Search for the cell housing the specified text and yield its (X, Y) center coordinate. 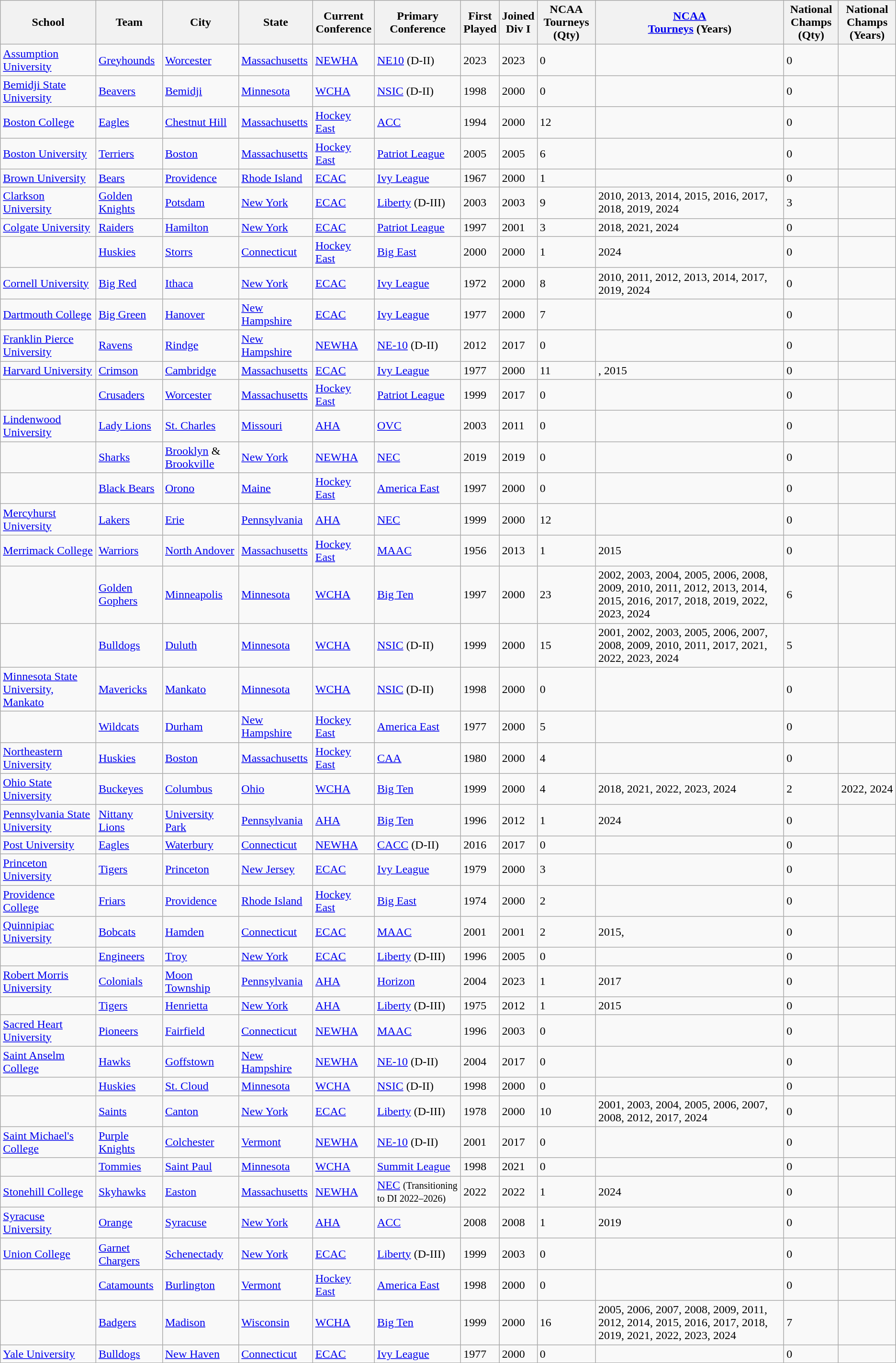
2011 (518, 426)
Joined Div I (518, 22)
1978 (480, 1111)
Crusaders (129, 395)
Waterbury (200, 845)
Quinnipiac University (48, 932)
FirstPlayed (480, 22)
New Jersey (276, 869)
NCAATourneys (Qty) (566, 22)
Canton (200, 1111)
Tommies (129, 1167)
NationalChamps (Years) (867, 22)
Wisconsin (276, 1322)
NCAATourneys (Years) (689, 22)
Boston University (48, 153)
Big Green (129, 314)
Missouri (276, 426)
Robert Morris University (48, 981)
16 (566, 1322)
10 (566, 1111)
Maine (276, 488)
Engineers (129, 957)
Syracuse (200, 1222)
, 2015 (689, 370)
Yale University (48, 1354)
Friars (129, 901)
Black Bears (129, 488)
2010, 2011, 2012, 2013, 2014, 2017, 2019, 2024 (689, 283)
Hamilton (200, 227)
City (200, 22)
Badgers (129, 1322)
Schenectady (200, 1254)
2001, 2003, 2004, 2005, 2006, 2007, 2008, 2012, 2017, 2024 (689, 1111)
Purple Knights (129, 1142)
Saint Michael's College (48, 1142)
Providence College (48, 901)
Beavers (129, 91)
2018, 2021, 2024 (689, 227)
Goffstown (200, 1061)
Bemidji State University (48, 91)
Clarkson University (48, 203)
Orono (200, 488)
Boston College (48, 123)
Durham (200, 726)
Harvard University (48, 370)
Mankato (200, 689)
1980 (480, 758)
Garnet Chargers (129, 1254)
New Haven (200, 1354)
Sharks (129, 458)
1956 (480, 550)
St. Cloud (200, 1086)
Columbus (200, 789)
Golden Gophers (129, 594)
Fairfield (200, 1031)
23 (566, 594)
Saint Paul (200, 1167)
1972 (480, 283)
2015, (689, 932)
1979 (480, 869)
Burlington (200, 1285)
Hamden (200, 932)
Chestnut Hill (200, 123)
Lady Lions (129, 426)
Saints (129, 1111)
Dartmouth College (48, 314)
Greyhounds (129, 60)
Princeton University (48, 869)
Bears (129, 178)
Terriers (129, 153)
Lindenwood University (48, 426)
Post University (48, 845)
School (48, 22)
Buckeyes (129, 789)
Minneapolis (200, 594)
Moon Township (200, 981)
Pennsylvania State University (48, 820)
Ohio (276, 789)
Big Red (129, 283)
Brown University (48, 178)
Hanover (200, 314)
Erie (200, 520)
Bobcats (129, 932)
Team (129, 22)
Easton (200, 1192)
University Park (200, 820)
Mercyhurst University (48, 520)
Ohio State University (48, 789)
Skyhawks (129, 1192)
Franklin Pierce University (48, 346)
Catamounts (129, 1285)
Minnesota State University, Mankato (48, 689)
Stonehill College (48, 1192)
1994 (480, 123)
CurrentConference (344, 22)
Potsdam (200, 203)
St. Charles (200, 426)
2010, 2013, 2014, 2015, 2016, 2017, 2018, 2019, 2024 (689, 203)
Colonials (129, 981)
Golden Knights (129, 203)
Sacred Heart University (48, 1031)
Nittany Lions (129, 820)
Bemidji (200, 91)
Mavericks (129, 689)
2005, 2006, 2007, 2008, 2009, 2011, 2012, 2014, 2015, 2016, 2017, 2018, 2019, 2021, 2022, 2023, 2024 (689, 1322)
Pioneers (129, 1031)
Hawks (129, 1061)
15 (566, 645)
Merrimack College (48, 550)
1974 (480, 901)
Cambridge (200, 370)
Ravens (129, 346)
Colchester (200, 1142)
1975 (480, 1006)
2022, 2024 (867, 789)
Assumption University (48, 60)
Lakers (129, 520)
Cornell University (48, 283)
Colgate University (48, 227)
2013 (518, 550)
Princeton (200, 869)
Warriors (129, 550)
Wildcats (129, 726)
2021 (518, 1167)
Union College (48, 1254)
Madison (200, 1322)
Syracuse University (48, 1222)
NEC (Transitioning to DI 2022–2026) (417, 1192)
1967 (480, 178)
Henrietta (200, 1006)
Summit League (417, 1167)
Horizon (417, 981)
CACC (D-II) (417, 845)
2001, 2002, 2003, 2005, 2006, 2007, 2008, 2009, 2010, 2011, 2017, 2021, 2022, 2023, 2024 (689, 645)
State (276, 22)
PrimaryConference (417, 22)
Rindge (200, 346)
NE10 (D-II) (417, 60)
Orange (129, 1222)
Raiders (129, 227)
Ithaca (200, 283)
NationalChamps (Qty) (811, 22)
2016 (480, 845)
9 (566, 203)
OVC (417, 426)
Saint Anselm College (48, 1061)
Crimson (129, 370)
North Andover (200, 550)
2018, 2021, 2022, 2023, 2024 (689, 789)
2002, 2003, 2004, 2005, 2006, 2008, 2009, 2010, 2011, 2012, 2013, 2014, 2015, 2016, 2017, 2018, 2019, 2022, 2023, 2024 (689, 594)
Northeastern University (48, 758)
11 (566, 370)
Duluth (200, 645)
Troy (200, 957)
Brooklyn & Brookville (200, 458)
8 (566, 283)
Storrs (200, 252)
CAA (417, 758)
